Extract the (x, y) coordinate from the center of the cell holding the provided text.  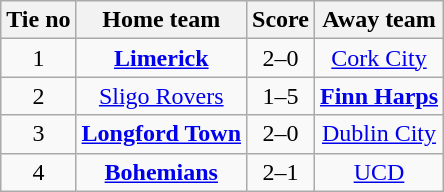
Tie no (38, 20)
Dublin City (378, 134)
3 (38, 134)
2–1 (281, 172)
Limerick (161, 58)
Bohemians (161, 172)
4 (38, 172)
1–5 (281, 96)
UCD (378, 172)
Longford Town (161, 134)
1 (38, 58)
2 (38, 96)
Score (281, 20)
Away team (378, 20)
Sligo Rovers (161, 96)
Finn Harps (378, 96)
Home team (161, 20)
Cork City (378, 58)
